Scan for the cell matching the given text and deliver its (X, Y) coordinate at center. 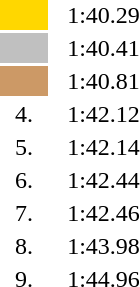
5. (24, 147)
7. (24, 213)
6. (24, 180)
4. (24, 114)
8. (24, 246)
